Pinpoint the cell where the given text exists, returning its [x, y] midpoint coordinate. 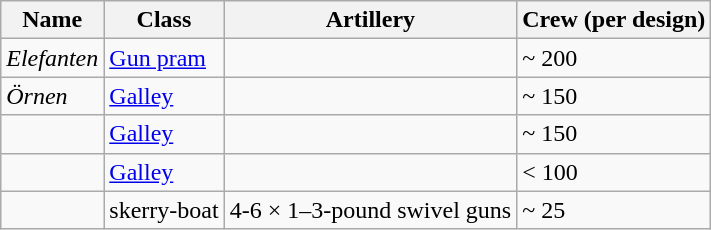
Name [52, 20]
~ 200 [614, 58]
Gun pram [164, 58]
4-6 × 1–3-pound swivel guns [370, 210]
< 100 [614, 172]
skerry-boat [164, 210]
Örnen [52, 96]
Crew (per design) [614, 20]
~ 25 [614, 210]
Elefanten [52, 58]
Class [164, 20]
Artillery [370, 20]
